Capture the cell that displays the provided text and extract its [X, Y] central coordinate. 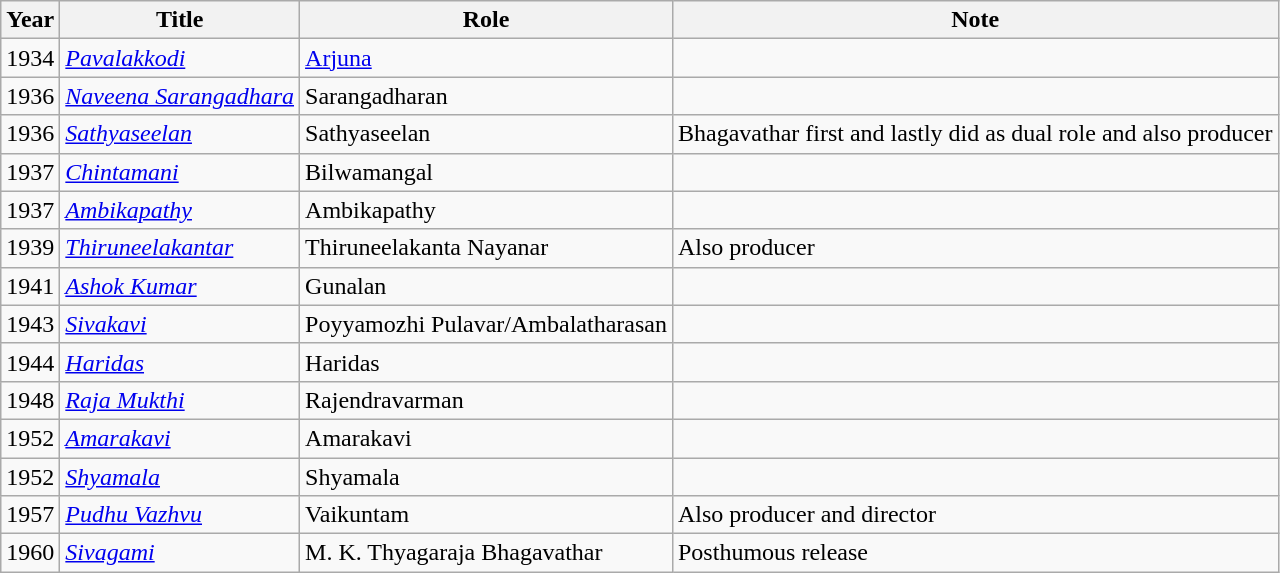
1960 [30, 553]
Sivagami [180, 553]
1948 [30, 400]
Bilwamangal [486, 172]
Pavalakkodi [180, 58]
Year [30, 20]
Thiruneelakanta Nayanar [486, 248]
Also producer [975, 248]
Note [975, 20]
Title [180, 20]
Also producer and director [975, 515]
Vaikuntam [486, 515]
1941 [30, 286]
1943 [30, 324]
1944 [30, 362]
Bhagavathar first and lastly did as dual role and also producer [975, 134]
1939 [30, 248]
Poyyamozhi Pulavar/Ambalatharasan [486, 324]
Rajendravarman [486, 400]
Pudhu Vazhvu [180, 515]
1957 [30, 515]
Thiruneelakantar [180, 248]
Gunalan [486, 286]
Posthumous release [975, 553]
M. K. Thyagaraja Bhagavathar [486, 553]
Sarangadharan [486, 96]
Ashok Kumar [180, 286]
1934 [30, 58]
Raja Mukthi [180, 400]
Sivakavi [180, 324]
Role [486, 20]
Chintamani [180, 172]
Naveena Sarangadhara [180, 96]
Arjuna [486, 58]
